Search for the cell housing the specified text and yield its [x, y] center coordinate. 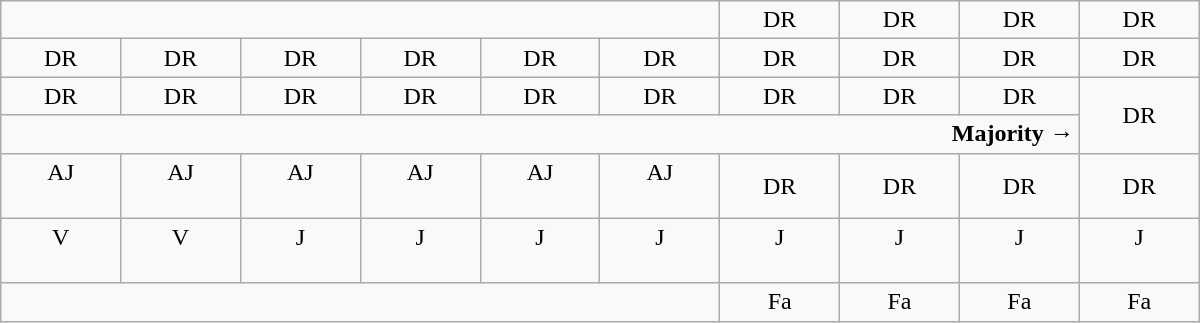
Majority → [540, 134]
